Identify which cell holds the provided text, then report its (X, Y) central coordinate. 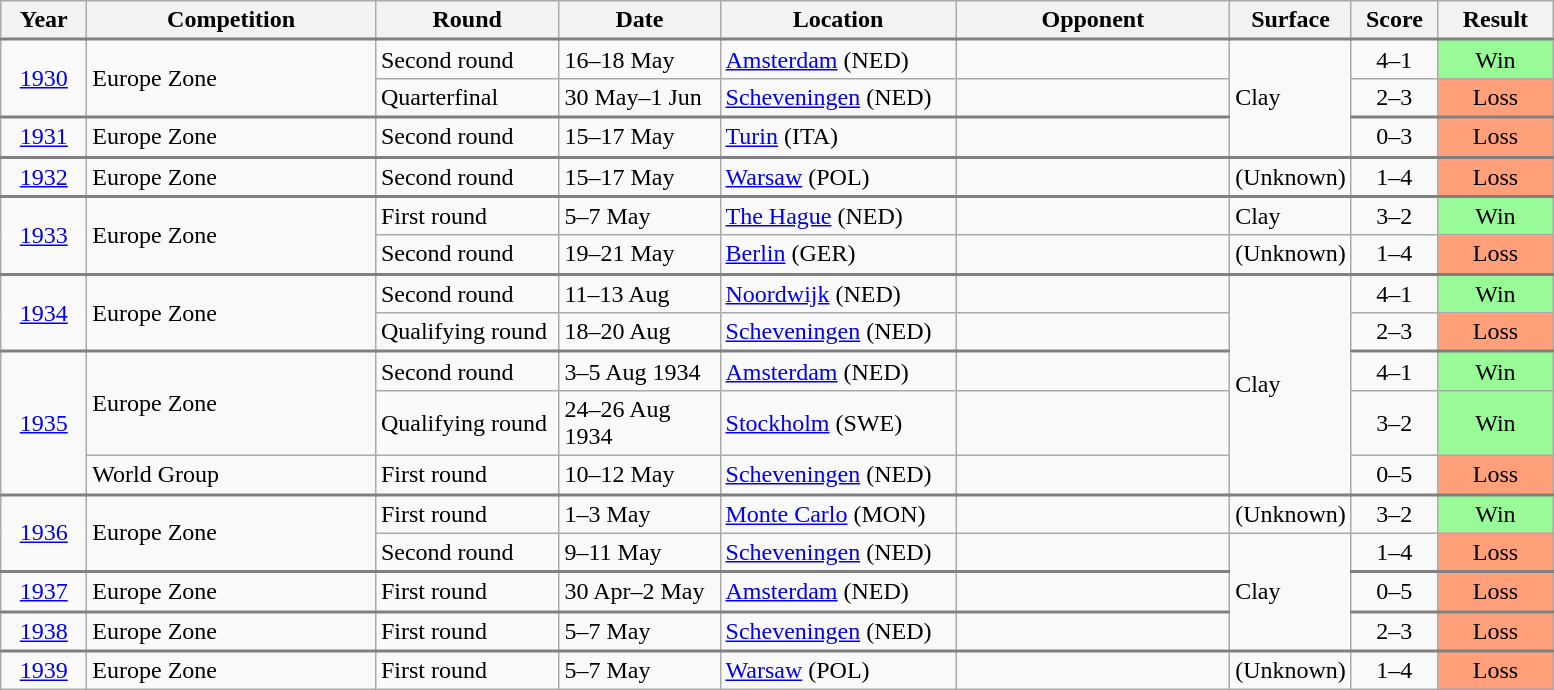
9–11 May (640, 552)
Noordwijk (NED) (838, 294)
1932 (44, 177)
Surface (1291, 20)
Stockholm (SWE) (838, 422)
World Group (232, 474)
24–26 Aug 1934 (640, 422)
1937 (44, 592)
Date (640, 20)
1934 (44, 313)
30 May–1 Jun (640, 98)
Berlin (GER) (838, 254)
Location (838, 20)
1938 (44, 631)
1933 (44, 235)
Turin (ITA) (838, 137)
1935 (44, 424)
11–13 Aug (640, 294)
Result (1495, 20)
3–5 Aug 1934 (640, 372)
Opponent (1093, 20)
1–3 May (640, 514)
1939 (44, 670)
30 Apr–2 May (640, 592)
1931 (44, 137)
19–21 May (640, 254)
16–18 May (640, 60)
1930 (44, 79)
1936 (44, 533)
Competition (232, 20)
The Hague (NED) (838, 216)
Quarterfinal (467, 98)
Round (467, 20)
Monte Carlo (MON) (838, 514)
18–20 Aug (640, 332)
Score (1394, 20)
10–12 May (640, 474)
0–3 (1394, 137)
Year (44, 20)
